Output the (X, Y) coordinate of the center of the cell containing the given text.  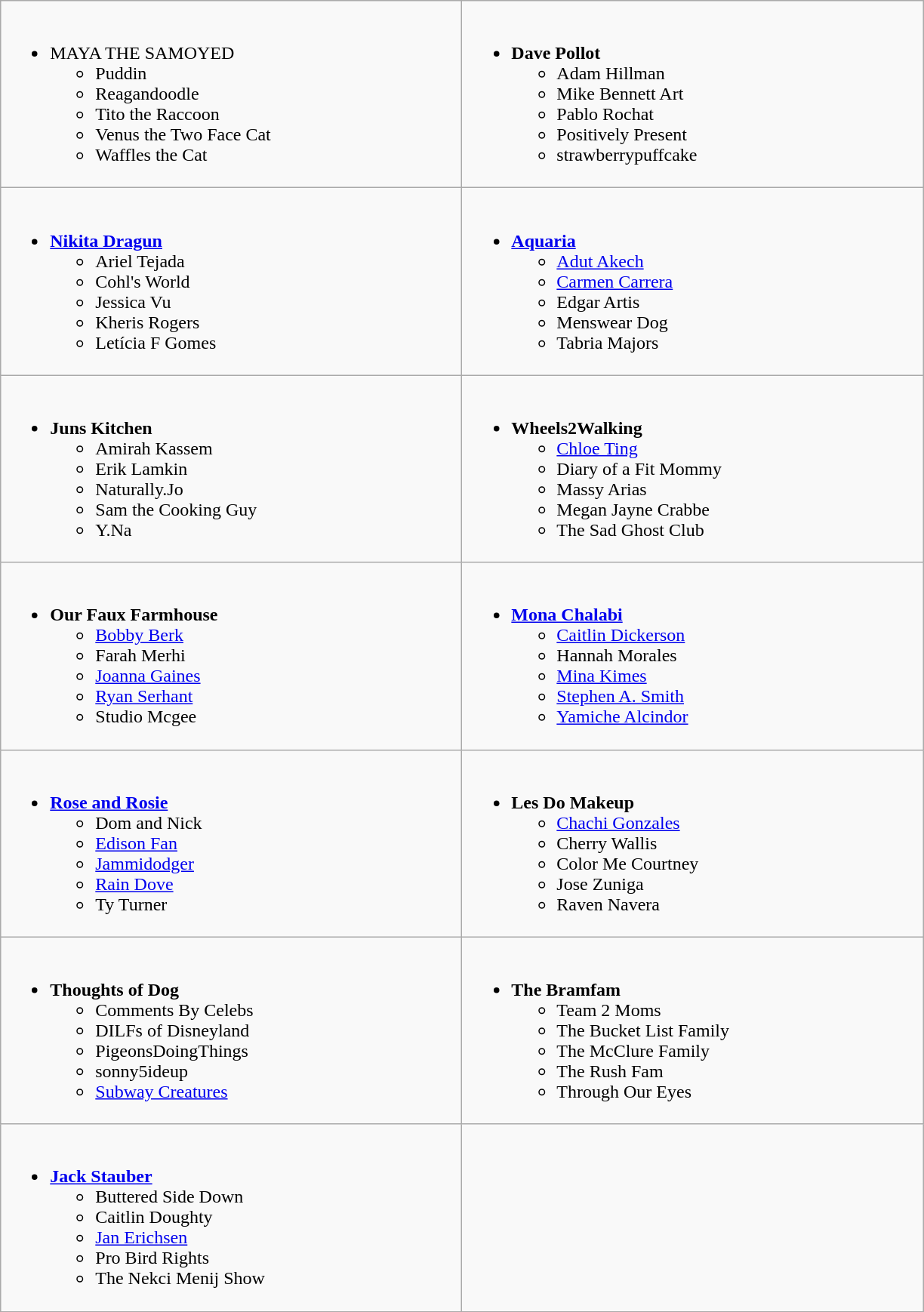
Juns KitchenAmirah KassemErik LamkinNaturally.JoSam the Cooking GuyY.Na (231, 469)
Rose and RosieDom and NickEdison FanJammidodgerRain DoveTy Turner (231, 843)
Les Do MakeupChachi GonzalesCherry WallisColor Me CourtneyJose ZunigaRaven Navera (693, 843)
Our Faux FarmhouseBobby BerkFarah MerhiJoanna GainesRyan SerhantStudio Mcgee (231, 656)
Jack StauberButtered Side DownCaitlin DoughtyJan ErichsenPro Bird RightsThe Nekci Menij Show (231, 1218)
The BramfamTeam 2 MomsThe Bucket List FamilyThe McClure FamilyThe Rush FamThrough Our Eyes (693, 1030)
Thoughts of DogComments By CelebsDILFs of DisneylandPigeonsDoingThingssonny5ideupSubway Creatures (231, 1030)
Wheels2WalkingChloe TingDiary of a Fit MommyMassy AriasMegan Jayne CrabbeThe Sad Ghost Club (693, 469)
Dave PollotAdam HillmanMike Bennett ArtPablo RochatPositively Presentstrawberrypuffcake (693, 94)
Mona ChalabiCaitlin DickersonHannah MoralesMina KimesStephen A. SmithYamiche Alcindor (693, 656)
AquariaAdut AkechCarmen CarreraEdgar ArtisMenswear DogTabria Majors (693, 282)
MAYA THE SAMOYEDPuddinReagandoodleTito the RaccoonVenus the Two Face CatWaffles the Cat (231, 94)
Nikita DragunAriel TejadaCohl's WorldJessica VuKheris RogersLetícia F Gomes (231, 282)
